Scan for the cell matching the given text and deliver its (X, Y) coordinate at center. 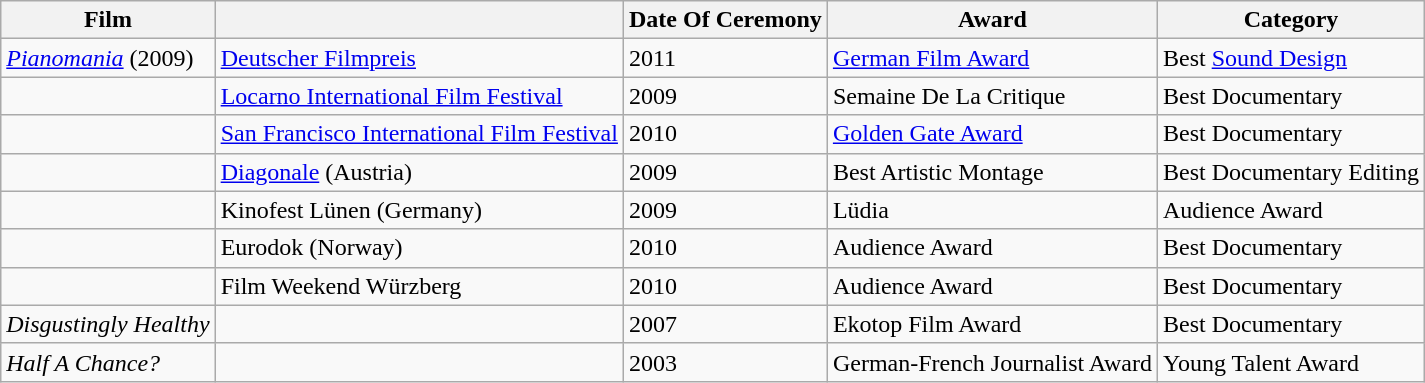
Semaine De La Critique (992, 96)
2003 (725, 362)
Eurodok (Norway) (419, 248)
Film (108, 20)
Best Documentary Editing (1290, 172)
Golden Gate Award (992, 134)
2007 (725, 324)
Award (992, 20)
Best Artistic Montage (992, 172)
Disgustingly Healthy (108, 324)
Deutscher Filmpreis (419, 58)
Category (1290, 20)
Ekotop Film Award (992, 324)
Young Talent Award (1290, 362)
Date Of Ceremony (725, 20)
Film Weekend Würzberg (419, 286)
Locarno International Film Festival (419, 96)
Diagonale (Austria) (419, 172)
2011 (725, 58)
German-French Journalist Award (992, 362)
Half A Chance? (108, 362)
Kinofest Lünen (Germany) (419, 210)
German Film Award (992, 58)
Pianomania (2009) (108, 58)
Lüdia (992, 210)
San Francisco International Film Festival (419, 134)
Best Sound Design (1290, 58)
